Identify which cell holds the provided text, then report its (X, Y) central coordinate. 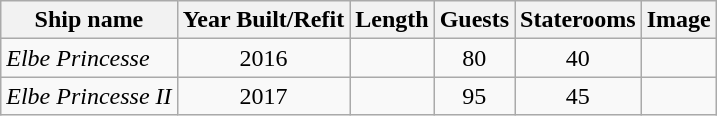
45 (578, 96)
95 (474, 96)
2016 (264, 58)
40 (578, 58)
Year Built/Refit (264, 20)
Elbe Princesse (89, 58)
Length (392, 20)
2017 (264, 96)
80 (474, 58)
Ship name (89, 20)
Guests (474, 20)
Staterooms (578, 20)
Elbe Princesse II (89, 96)
Image (678, 20)
